For the text-containing cell, return its midpoint in (X, Y) coordinate format. 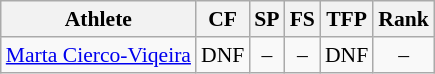
TFP (346, 19)
Rank (404, 19)
SP (266, 19)
FS (302, 19)
Marta Cierco-Viqeira (98, 55)
Athlete (98, 19)
CF (222, 19)
